Provide the (x, y) coordinate of the cell's center where the given text is located.  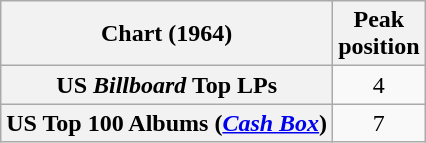
4 (379, 85)
US Billboard Top LPs (167, 85)
US Top 100 Albums (Cash Box) (167, 123)
Peakposition (379, 34)
7 (379, 123)
Chart (1964) (167, 34)
